Locate the cell with the specified text and output its [x, y] center coordinate. 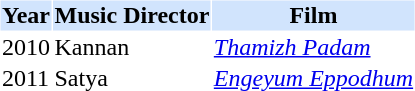
Thamizh Padam [313, 47]
Year [26, 15]
Kannan [132, 47]
2010 [26, 47]
Film [313, 15]
Music Director [132, 15]
